For the text-containing cell, return its midpoint in (X, Y) coordinate format. 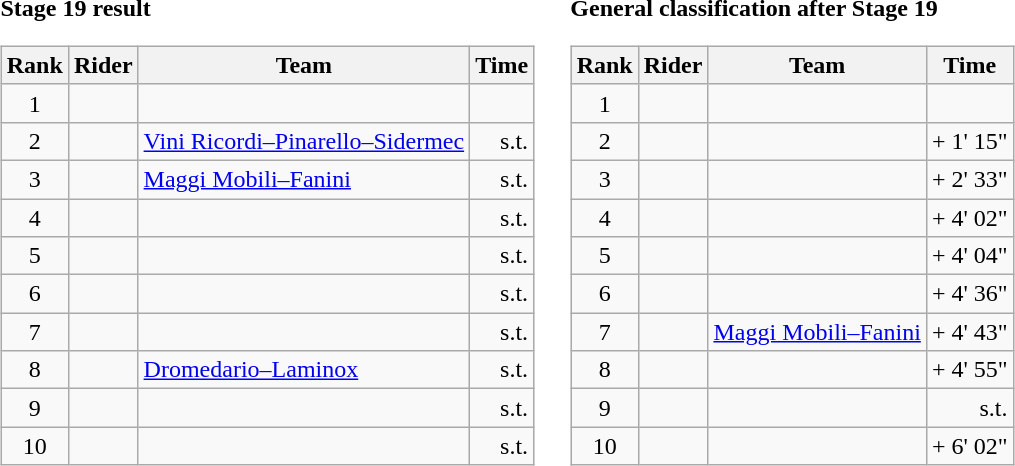
+ 4' 36" (970, 294)
Vini Ricordi–Pinarello–Sidermec (304, 141)
+ 2' 33" (970, 179)
+ 4' 55" (970, 370)
+ 4' 02" (970, 217)
+ 1' 15" (970, 141)
Dromedario–Laminox (304, 370)
+ 6' 02" (970, 446)
+ 4' 43" (970, 332)
+ 4' 04" (970, 256)
